Extract the [x, y] coordinate from the center of the cell holding the provided text.  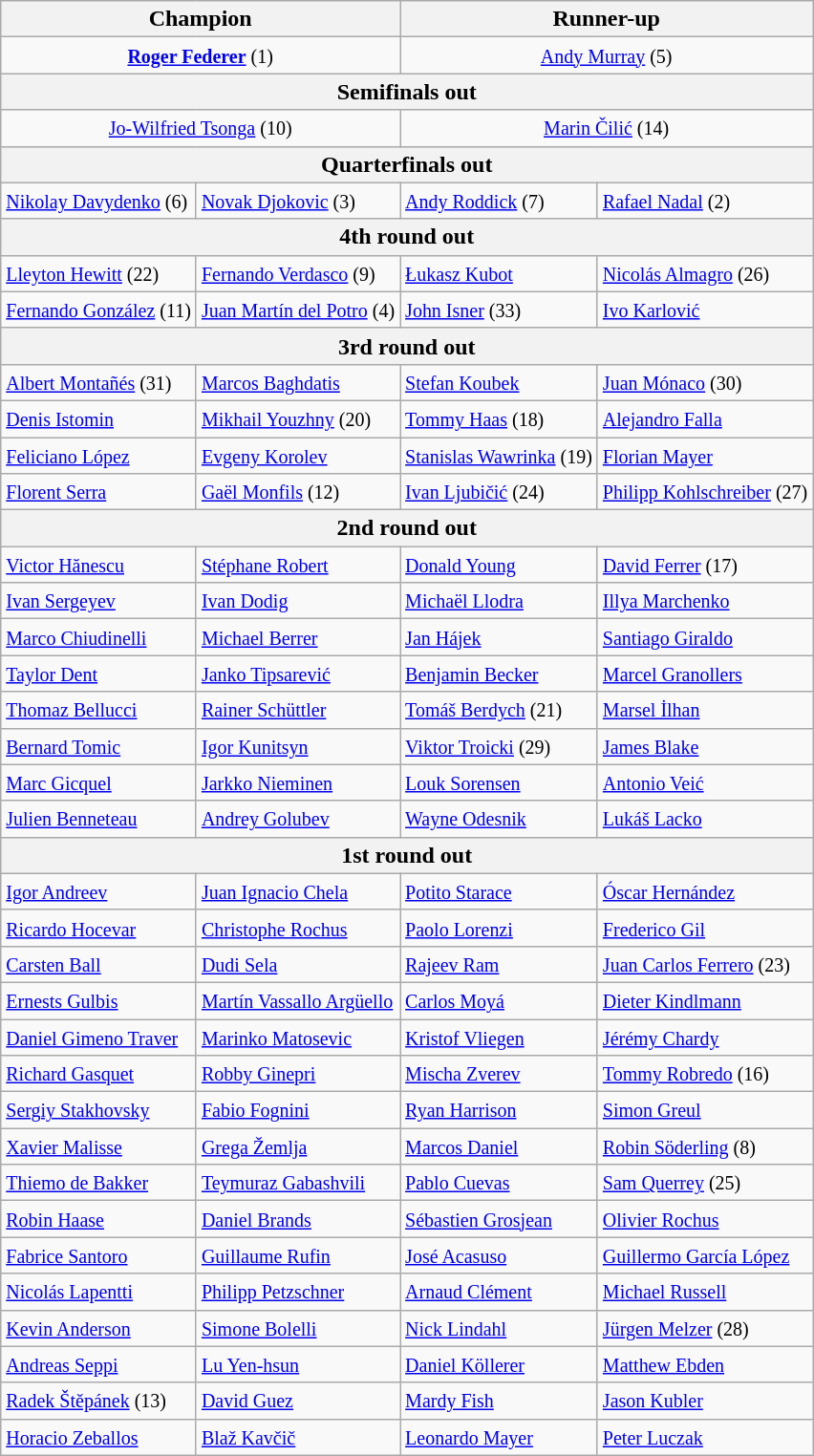
Gaël Monfils (12) [298, 492]
Bernard Tomic [99, 746]
Richard Gasquet [99, 1074]
Jarkko Nieminen [298, 782]
Wayne Odesnik [499, 819]
Simon Greul [705, 1110]
Santiago Giraldo [705, 637]
Nick Lindahl [499, 1328]
Juan Mónaco (30) [705, 382]
Kristof Vliegen [499, 1037]
Blaž Kavčič [298, 1437]
Martín Vassallo Argüello [298, 1000]
Philipp Petzschner [298, 1292]
Denis Istomin [99, 418]
3rd round out [407, 346]
Nicolás Almagro (26) [705, 273]
Marinko Matosevic [298, 1037]
Leonardo Mayer [499, 1437]
Juan Martín del Potro (4) [298, 310]
Daniel Brands [298, 1219]
Runner-up [607, 19]
Taylor Dent [99, 674]
Mardy Fish [499, 1401]
Jo-Wilfried Tsonga (10) [201, 128]
Florent Serra [99, 492]
David Ferrer (17) [705, 565]
Fabio Fognini [298, 1110]
Guillermo García López [705, 1255]
Viktor Troicki (29) [499, 746]
Teymuraz Gabashvili [298, 1183]
Christophe Rochus [298, 928]
Sam Querrey (25) [705, 1183]
Potito Starace [499, 891]
Simone Bolelli [298, 1328]
Tomáš Berdych (21) [499, 710]
Feliciano López [99, 456]
Rajeev Ram [499, 964]
2nd round out [407, 528]
Jan Hájek [499, 637]
Arnaud Clément [499, 1292]
John Isner (33) [499, 310]
Andreas Seppi [99, 1364]
Guillaume Rufin [298, 1255]
Robin Söderling (8) [705, 1146]
Ernests Gulbis [99, 1000]
Janko Tipsarević [298, 674]
Daniel Köllerer [499, 1364]
Tommy Robredo (16) [705, 1074]
Marin Čilić (14) [607, 128]
Marcos Daniel [499, 1146]
Jürgen Melzer (28) [705, 1328]
Lukáš Lacko [705, 819]
Pablo Cuevas [499, 1183]
Marcel Granollers [705, 674]
Marsel İlhan [705, 710]
Juan Ignacio Chela [298, 891]
Mikhail Youzhny (20) [298, 418]
Michaël Llodra [499, 601]
Ricardo Hocevar [99, 928]
Robby Ginepri [298, 1074]
James Blake [705, 746]
Stefan Koubek [499, 382]
Marco Chiudinelli [99, 637]
Louk Sorensen [499, 782]
Rafael Nadal (2) [705, 201]
Fabrice Santoro [99, 1255]
Daniel Gimeno Traver [99, 1037]
Jason Kubler [705, 1401]
Igor Kunitsyn [298, 746]
Albert Montañés (31) [99, 382]
Donald Young [499, 565]
Sergiy Stakhovsky [99, 1110]
José Acasuso [499, 1255]
Evgeny Korolev [298, 456]
Carsten Ball [99, 964]
Benjamin Becker [499, 674]
Olivier Rochus [705, 1219]
Łukasz Kubot [499, 273]
Julien Benneteau [99, 819]
Philipp Kohlschreiber (27) [705, 492]
Quarterfinals out [407, 164]
Andrey Golubev [298, 819]
Grega Žemlja [298, 1146]
Roger Federer (1) [201, 55]
Victor Hănescu [99, 565]
Robin Haase [99, 1219]
Óscar Hernández [705, 891]
Radek Štěpánek (13) [99, 1401]
Igor Andreev [99, 891]
Sébastien Grosjean [499, 1219]
1st round out [407, 855]
Ryan Harrison [499, 1110]
Andy Roddick (7) [499, 201]
Stanislas Wawrinka (19) [499, 456]
Michael Russell [705, 1292]
Stéphane Robert [298, 565]
Thomaz Bellucci [99, 710]
Semifinals out [407, 92]
Jérémy Chardy [705, 1037]
Michael Berrer [298, 637]
Horacio Zeballos [99, 1437]
Tommy Haas (18) [499, 418]
Dieter Kindlmann [705, 1000]
Champion [201, 19]
4th round out [407, 237]
Thiemo de Bakker [99, 1183]
Nikolay Davydenko (6) [99, 201]
Mischa Zverev [499, 1074]
Nicolás Lapentti [99, 1292]
Fernando González (11) [99, 310]
Ivo Karlović [705, 310]
Dudi Sela [298, 964]
Lleyton Hewitt (22) [99, 273]
Andy Murray (5) [607, 55]
Xavier Malisse [99, 1146]
Marcos Baghdatis [298, 382]
Marc Gicquel [99, 782]
Florian Mayer [705, 456]
Peter Luczak [705, 1437]
Illya Marchenko [705, 601]
Carlos Moyá [499, 1000]
Paolo Lorenzi [499, 928]
Lu Yen-hsun [298, 1364]
Ivan Sergeyev [99, 601]
Juan Carlos Ferrero (23) [705, 964]
Ivan Ljubičić (24) [499, 492]
Frederico Gil [705, 928]
Ivan Dodig [298, 601]
Antonio Veić [705, 782]
David Guez [298, 1401]
Rainer Schüttler [298, 710]
Fernando Verdasco (9) [298, 273]
Alejandro Falla [705, 418]
Novak Djokovic (3) [298, 201]
Matthew Ebden [705, 1364]
Kevin Anderson [99, 1328]
